Identify which cell holds the provided text, then report its [x, y] central coordinate. 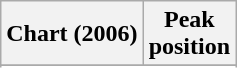
Peakposition [189, 34]
Chart (2006) [72, 34]
